Determine the (x, y) coordinate at the center of the cell enclosing the given text.  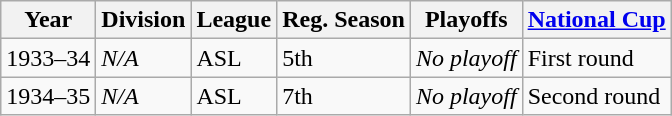
7th (344, 96)
League (234, 20)
Reg. Season (344, 20)
First round (596, 58)
National Cup (596, 20)
Year (48, 20)
1933–34 (48, 58)
5th (344, 58)
Playoffs (466, 20)
Second round (596, 96)
1934–35 (48, 96)
Division (144, 20)
